Determine the [X, Y] coordinate at the center of the cell enclosing the given text.  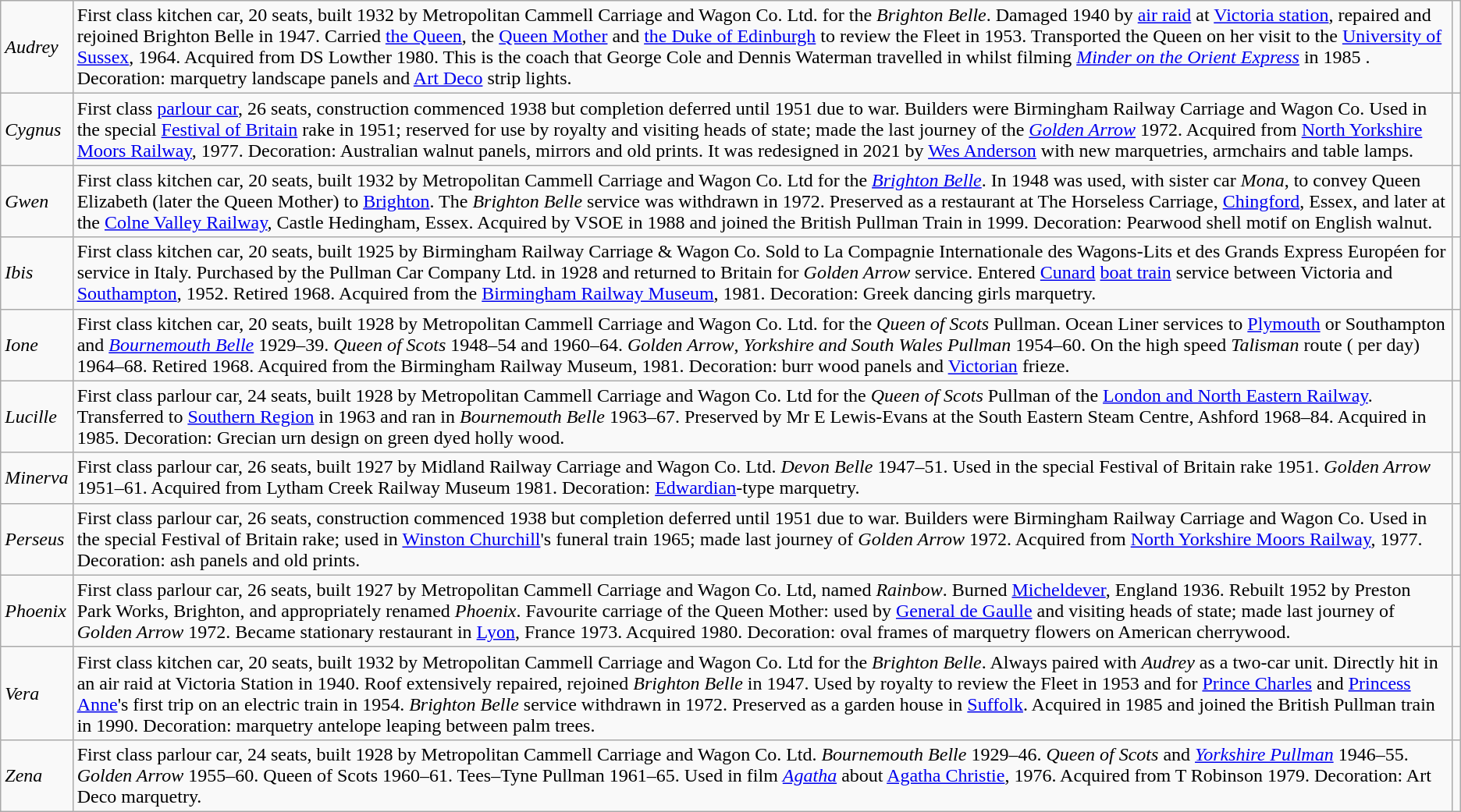
Zena [37, 775]
Gwen [37, 201]
Lucille [37, 417]
Audrey [37, 47]
Phoenix [37, 611]
Ione [37, 345]
Cygnus [37, 129]
Vera [37, 693]
Ibis [37, 273]
Perseus [37, 539]
Minerva [37, 477]
